Scan for the cell matching the given text and deliver its (x, y) coordinate at center. 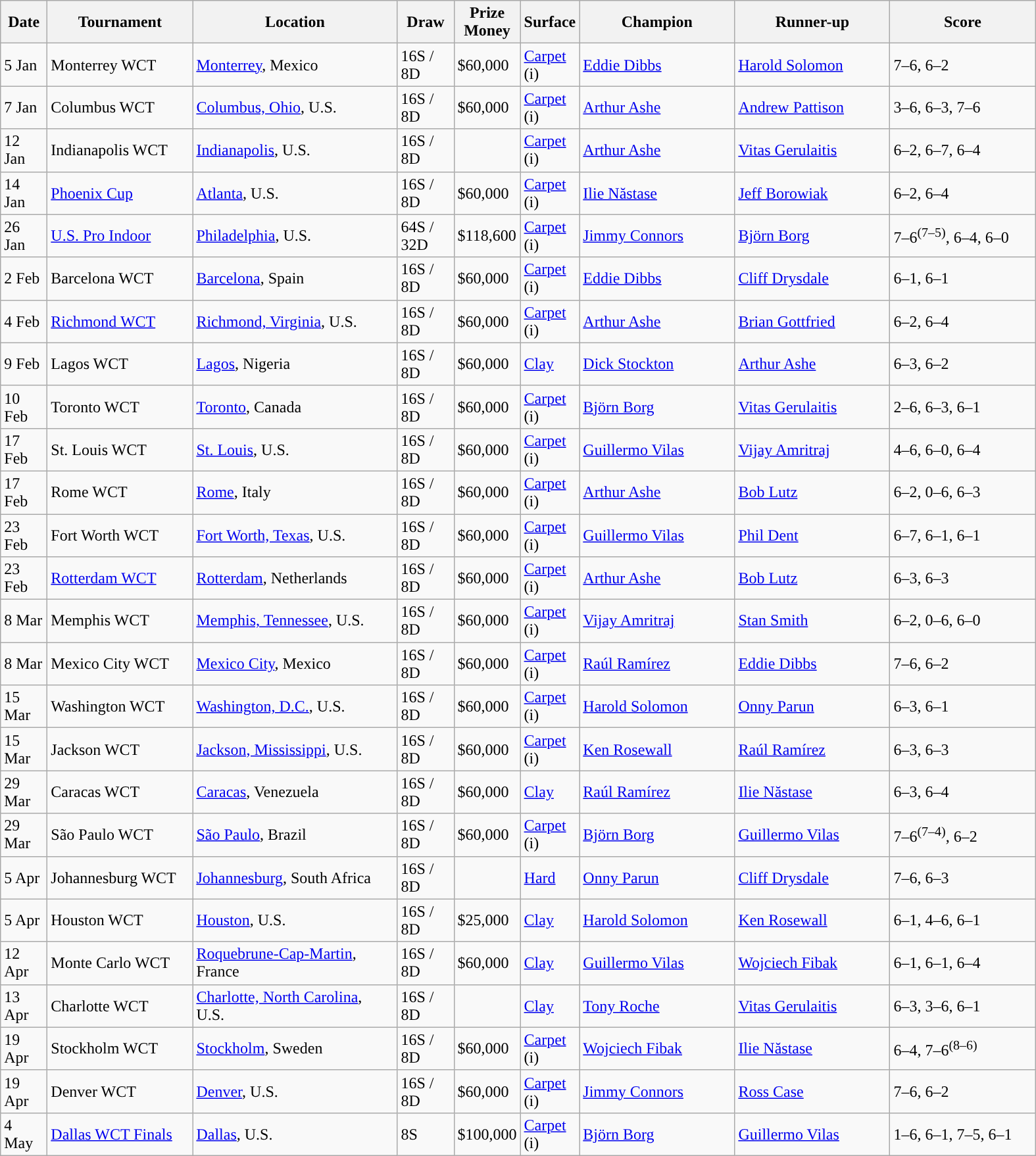
Lagos WCT (120, 364)
1–6, 6–1, 7–5, 6–1 (963, 1134)
7–6(7–5), 6–4, 6–0 (963, 235)
Rotterdam WCT (120, 579)
Jeff Borowiak (812, 193)
6–2, 0–6, 6–0 (963, 621)
Mexico City WCT (120, 664)
6–1, 6–1, 6–4 (963, 963)
Champion (657, 22)
Charlotte, North Carolina, U.S. (295, 1006)
Houston WCT (120, 921)
Hard (550, 877)
Phil Dent (812, 535)
Jackson, Mississippi, U.S. (295, 750)
4–6, 6–0, 6–4 (963, 450)
Columbus, Ohio, U.S. (295, 108)
$25,000 (487, 921)
Richmond, Virginia, U.S. (295, 321)
Columbus WCT (120, 108)
13 Apr (24, 1006)
7–6(7–4), 6–2 (963, 835)
Tournament (120, 22)
Johannesburg WCT (120, 877)
6–1, 4–6, 6–1 (963, 921)
6–2, 6–7, 6–4 (963, 150)
Denver WCT (120, 1092)
Lagos, Nigeria (295, 364)
64S / 32D (426, 235)
Johannesburg, South Africa (295, 877)
Fort Worth WCT (120, 535)
6–3, 6–4 (963, 792)
Stan Smith (812, 621)
São Paulo WCT (120, 835)
6–3, 6–2 (963, 364)
Stockholm WCT (120, 1048)
2–6, 6–3, 6–1 (963, 406)
U.S. Pro Indoor (120, 235)
6–3, 6–1 (963, 706)
7–6, 6–3 (963, 877)
Phoenix Cup (120, 193)
Rome, Italy (295, 492)
8S (426, 1134)
Houston, U.S. (295, 921)
Fort Worth, Texas, U.S. (295, 535)
Dallas WCT Finals (120, 1134)
Dallas, U.S. (295, 1134)
Monte Carlo WCT (120, 963)
Barcelona, Spain (295, 279)
2 Feb (24, 279)
Roquebrune-Cap-Martin, France (295, 963)
4 May (24, 1134)
Caracas WCT (120, 792)
Barcelona WCT (120, 279)
$100,000 (487, 1134)
6–2, 0–6, 6–3 (963, 492)
Tony Roche (657, 1006)
Andrew Pattison (812, 108)
Mexico City, Mexico (295, 664)
St. Louis WCT (120, 450)
Indianapolis, U.S. (295, 150)
6–3, 3–6, 6–1 (963, 1006)
10 Feb (24, 406)
Runner-up (812, 22)
Ross Case (812, 1092)
Washington, D.C., U.S. (295, 706)
Score (963, 22)
Surface (550, 22)
Memphis WCT (120, 621)
3–6, 6–3, 7–6 (963, 108)
Charlotte WCT (120, 1006)
$118,600 (487, 235)
Indianapolis WCT (120, 150)
7 Jan (24, 108)
Toronto WCT (120, 406)
São Paulo, Brazil (295, 835)
Washington WCT (120, 706)
Philadelphia, U.S. (295, 235)
St. Louis, U.S. (295, 450)
9 Feb (24, 364)
12 Jan (24, 150)
Date (24, 22)
Draw (426, 22)
Rotterdam, Netherlands (295, 579)
Denver, U.S. (295, 1092)
Location (295, 22)
Dick Stockton (657, 364)
4 Feb (24, 321)
6–4, 7–6(8–6) (963, 1048)
Stockholm, Sweden (295, 1048)
Jackson WCT (120, 750)
12 Apr (24, 963)
Caracas, Venezuela (295, 792)
14 Jan (24, 193)
5 Jan (24, 64)
Prize Money (487, 22)
Toronto, Canada (295, 406)
Richmond WCT (120, 321)
6–7, 6–1, 6–1 (963, 535)
26 Jan (24, 235)
Atlanta, U.S. (295, 193)
Monterrey, Mexico (295, 64)
Brian Gottfried (812, 321)
Memphis, Tennessee, U.S. (295, 621)
6–1, 6–1 (963, 279)
Rome WCT (120, 492)
Monterrey WCT (120, 64)
